From the cell containing the given text, extract its center point as [X, Y] coordinate. 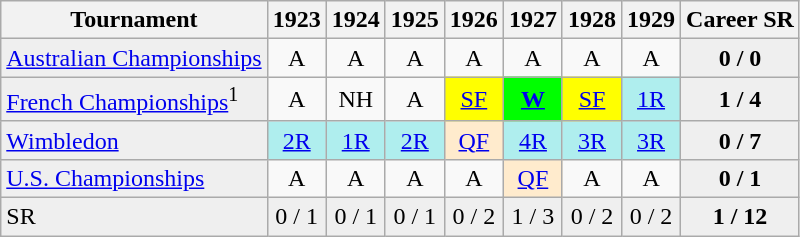
1927 [532, 20]
1928 [592, 20]
W [532, 100]
SR [134, 217]
1 / 12 [740, 217]
1 / 3 [532, 217]
1923 [296, 20]
0 / 0 [740, 58]
Tournament [134, 20]
1 / 4 [740, 100]
Career SR [740, 20]
Wimbledon [134, 140]
1926 [474, 20]
1924 [356, 20]
NH [356, 100]
4R [532, 140]
French Championships1 [134, 100]
0 / 7 [740, 140]
1929 [652, 20]
U.S. Championships [134, 178]
Australian Championships [134, 58]
1925 [414, 20]
